Scan for the cell matching the given text and deliver its (x, y) coordinate at center. 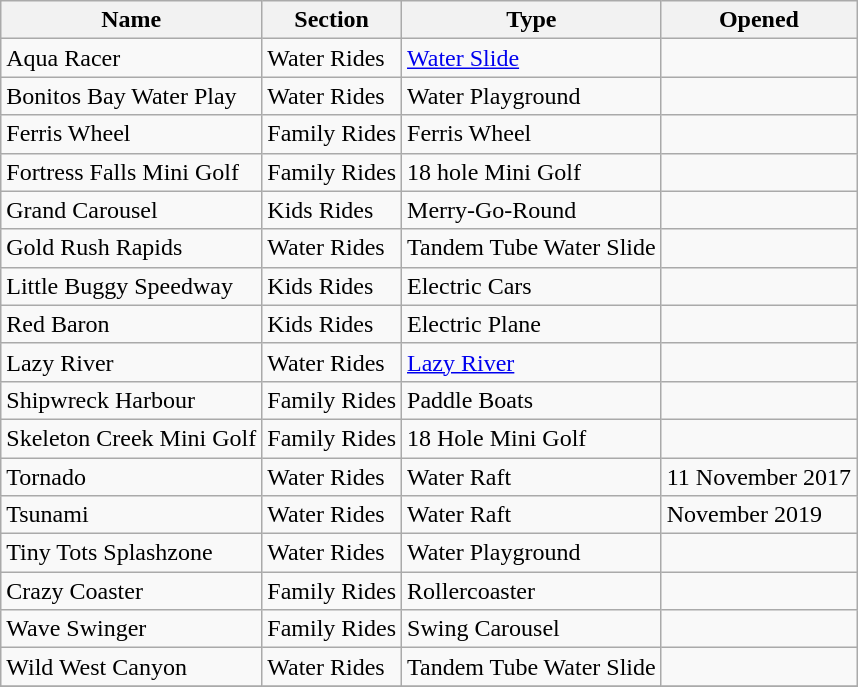
Red Baron (132, 324)
Electric Cars (532, 286)
Tsunami (132, 515)
Shipwreck Harbour (132, 400)
Opened (758, 20)
Aqua Racer (132, 58)
Grand Carousel (132, 210)
Crazy Coaster (132, 591)
Rollercoaster (532, 591)
Type (532, 20)
Name (132, 20)
Swing Carousel (532, 629)
Water Slide (532, 58)
Merry-Go-Round (532, 210)
11 November 2017 (758, 477)
Bonitos Bay Water Play (132, 96)
Fortress Falls Mini Golf (132, 172)
18 Hole Mini Golf (532, 438)
Gold Rush Rapids (132, 248)
Skeleton Creek Mini Golf (132, 438)
18 hole Mini Golf (532, 172)
Tornado (132, 477)
November 2019 (758, 515)
Wild West Canyon (132, 667)
Paddle Boats (532, 400)
Wave Swinger (132, 629)
Electric Plane (532, 324)
Section (332, 20)
Tiny Tots Splashzone (132, 553)
Little Buggy Speedway (132, 286)
